Identify which cell holds the provided text, then report its [x, y] central coordinate. 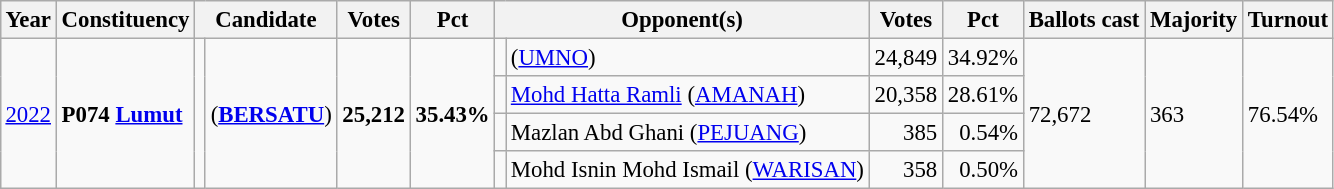
Mohd Hatta Ramli (AMANAH) [688, 95]
358 [906, 170]
Opponent(s) [682, 20]
2022 [28, 113]
Constituency [125, 20]
20,358 [906, 95]
363 [1194, 113]
Turnout [1288, 20]
0.54% [982, 133]
72,672 [1084, 113]
Mazlan Abd Ghani (PEJUANG) [688, 133]
24,849 [906, 57]
Candidate [266, 20]
385 [906, 133]
28.61% [982, 95]
(BERSATU) [271, 113]
35.43% [452, 113]
Ballots cast [1084, 20]
Mohd Isnin Mohd Ismail (WARISAN) [688, 170]
34.92% [982, 57]
76.54% [1288, 113]
Year [28, 20]
P074 Lumut [125, 113]
0.50% [982, 170]
Majority [1194, 20]
25,212 [374, 113]
(UMNO) [688, 57]
